Determine the (X, Y) coordinate at the center of the cell enclosing the given text.  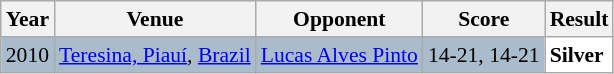
Silver (580, 55)
Opponent (340, 19)
Venue (155, 19)
Lucas Alves Pinto (340, 55)
2010 (28, 55)
Score (484, 19)
14-21, 14-21 (484, 55)
Result (580, 19)
Year (28, 19)
Teresina, Piauí, Brazil (155, 55)
